Scan for the cell matching the given text and deliver its [x, y] coordinate at center. 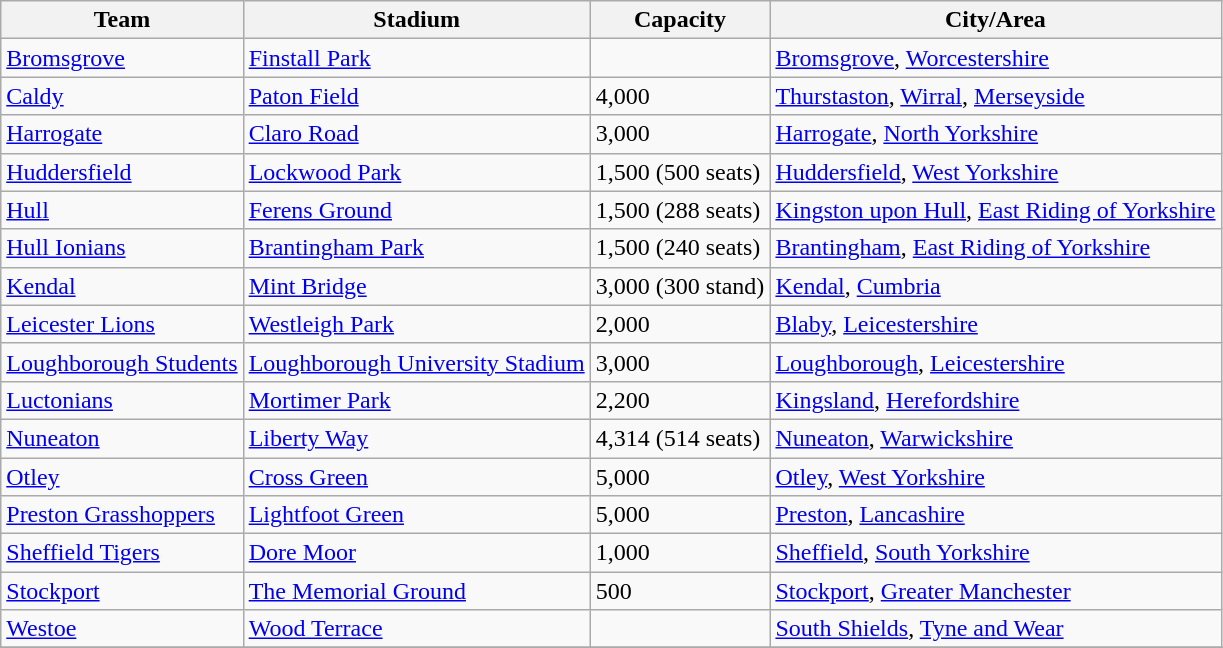
Westleigh Park [416, 324]
Blaby, Leicestershire [996, 324]
Stockport [122, 591]
Westoe [122, 629]
Kendal [122, 286]
City/Area [996, 20]
Harrogate, North Yorkshire [996, 134]
1,000 [680, 553]
Mortimer Park [416, 400]
Claro Road [416, 134]
Otley [122, 477]
Cross Green [416, 477]
Lockwood Park [416, 172]
Luctonians [122, 400]
Stockport, Greater Manchester [996, 591]
Huddersfield, West Yorkshire [996, 172]
4,000 [680, 96]
Loughborough University Stadium [416, 362]
Nuneaton, Warwickshire [996, 438]
Loughborough, Leicestershire [996, 362]
Paton Field [416, 96]
1,500 (288 seats) [680, 210]
1,500 (500 seats) [680, 172]
2,200 [680, 400]
500 [680, 591]
1,500 (240 seats) [680, 248]
Loughborough Students [122, 362]
Sheffield Tigers [122, 553]
Dore Moor [416, 553]
Lightfoot Green [416, 515]
Hull Ionians [122, 248]
Ferens Ground [416, 210]
Brantingham Park [416, 248]
Stadium [416, 20]
Preston, Lancashire [996, 515]
Wood Terrace [416, 629]
Otley, West Yorkshire [996, 477]
Kendal, Cumbria [996, 286]
Kingston upon Hull, East Riding of Yorkshire [996, 210]
2,000 [680, 324]
Bromsgrove, Worcestershire [996, 58]
Liberty Way [416, 438]
Mint Bridge [416, 286]
3,000 (300 stand) [680, 286]
Brantingham, East Riding of Yorkshire [996, 248]
Nuneaton [122, 438]
Team [122, 20]
Harrogate [122, 134]
Finstall Park [416, 58]
Leicester Lions [122, 324]
Hull [122, 210]
Capacity [680, 20]
The Memorial Ground [416, 591]
South Shields, Tyne and Wear [996, 629]
Huddersfield [122, 172]
Bromsgrove [122, 58]
Sheffield, South Yorkshire [996, 553]
Preston Grasshoppers [122, 515]
4,314 (514 seats) [680, 438]
Thurstaston, Wirral, Merseyside [996, 96]
Kingsland, Herefordshire [996, 400]
Caldy [122, 96]
